Pinpoint the cell where the given text exists, returning its (X, Y) midpoint coordinate. 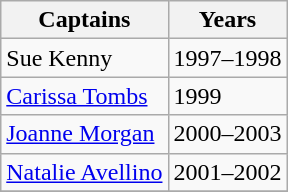
Captains (84, 20)
1997–1998 (228, 58)
1999 (228, 96)
Years (228, 20)
2001–2002 (228, 172)
Carissa Tombs (84, 96)
Natalie Avellino (84, 172)
Sue Kenny (84, 58)
2000–2003 (228, 134)
Joanne Morgan (84, 134)
